Determine the [X, Y] coordinate at the center of the cell enclosing the given text.  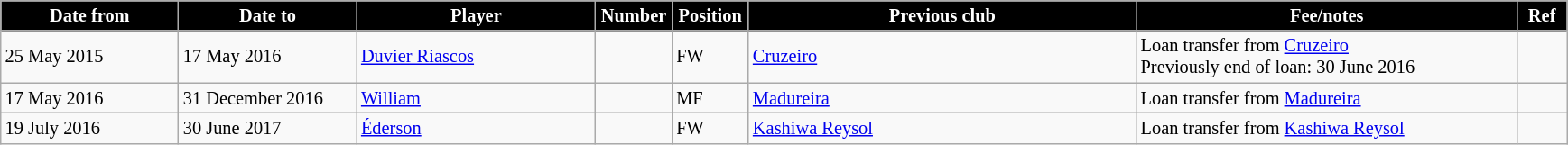
Fee/notes [1327, 15]
31 December 2016 [267, 98]
25 May 2015 [90, 57]
Previous club [942, 15]
MF [710, 98]
William [477, 98]
19 July 2016 [90, 128]
Loan transfer from Kashiwa Reysol [1327, 128]
Cruzeiro [942, 57]
Kashiwa Reysol [942, 128]
Position [710, 15]
Loan transfer from CruzeiroPreviously end of loan: 30 June 2016 [1327, 57]
Number [634, 15]
Date from [90, 15]
Duvier Riascos [477, 57]
Ref [1542, 15]
Loan transfer from Madureira [1327, 98]
Date to [267, 15]
30 June 2017 [267, 128]
Player [477, 15]
Madureira [942, 98]
Éderson [477, 128]
